Search for the cell housing the specified text and yield its [x, y] center coordinate. 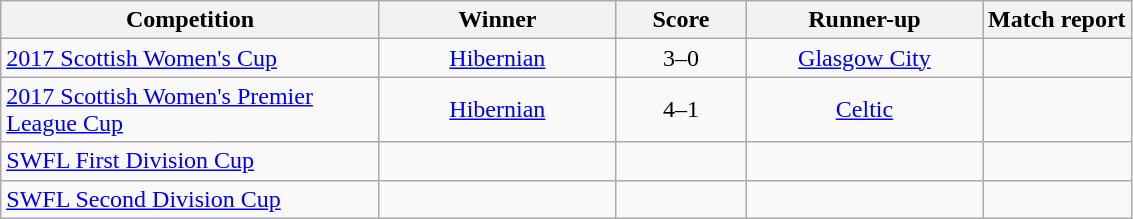
4–1 [680, 110]
3–0 [680, 58]
Score [680, 20]
Celtic [864, 110]
Runner-up [864, 20]
SWFL First Division Cup [190, 161]
Glasgow City [864, 58]
2017 Scottish Women's Cup [190, 58]
SWFL Second Division Cup [190, 199]
2017 Scottish Women's Premier League Cup [190, 110]
Winner [497, 20]
Match report [1056, 20]
Competition [190, 20]
